Find where the given text appears and provide that cell's center as (x, y) coordinate. 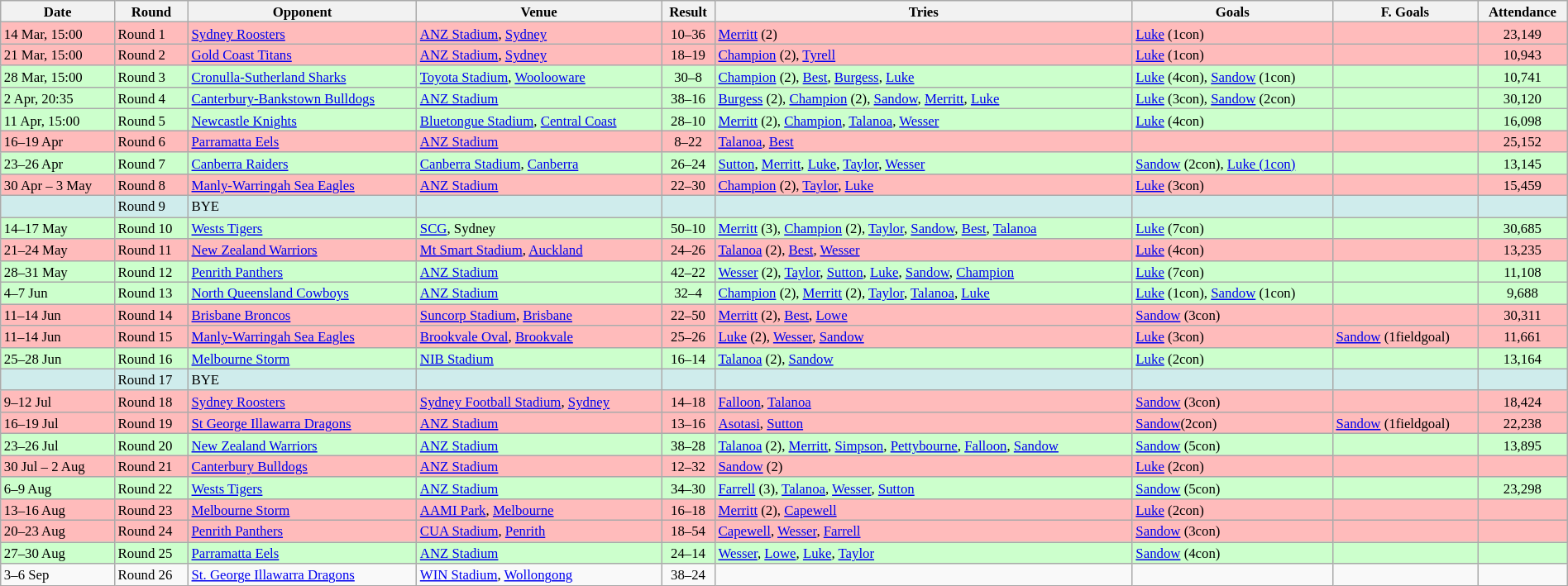
Merritt (2), Best, Lowe (923, 315)
42–22 (688, 271)
Sandow (4con) (1232, 553)
Round 15 (151, 336)
10–36 (688, 33)
Talanoa, Best (923, 141)
Merritt (2) (923, 33)
38–24 (688, 574)
Sandow (2) (923, 466)
18,424 (1523, 402)
13,235 (1523, 250)
Round 5 (151, 120)
Round 17 (151, 379)
Round 19 (151, 423)
16–19 Jul (58, 423)
22,238 (1523, 423)
Luke (3con), Sandow (2con) (1232, 98)
Round 24 (151, 531)
30–8 (688, 77)
13–16 Aug (58, 510)
Canterbury Bulldogs (302, 466)
Round 9 (151, 207)
Sutton, Merritt, Luke, Taylor, Wesser (923, 163)
Merritt (2), Capewell (923, 510)
Round (151, 12)
Brisbane Broncos (302, 315)
Round 14 (151, 315)
3–6 Sep (58, 574)
34–30 (688, 488)
WIN Stadium, Wollongong (539, 574)
Gold Coast Titans (302, 55)
18–54 (688, 531)
Toyota Stadium, Woolooware (539, 77)
Sandow (2con), Luke (1con) (1232, 163)
28–31 May (58, 271)
Round 13 (151, 293)
Cronulla-Sutherland Sharks (302, 77)
32–4 (688, 293)
Luke (2), Wesser, Sandow (923, 336)
6–9 Aug (58, 488)
Canberra Stadium, Canberra (539, 163)
Date (58, 12)
Burgess (2), Champion (2), Sandow, Merritt, Luke (923, 98)
16–19 Apr (58, 141)
16–14 (688, 358)
St George Illawarra Dragons (302, 423)
Bluetongue Stadium, Central Coast (539, 120)
12–32 (688, 466)
24–14 (688, 553)
Talanoa (2), Sandow (923, 358)
Goals (1232, 12)
Attendance (1523, 12)
CUA Stadium, Penrith (539, 531)
38–16 (688, 98)
30 Apr – 3 May (58, 185)
Round 18 (151, 402)
11 Apr, 15:00 (58, 120)
28 Mar, 15:00 (58, 77)
14 Mar, 15:00 (58, 33)
27–30 Aug (58, 553)
25,152 (1523, 141)
Round 1 (151, 33)
11,108 (1523, 271)
14–17 May (58, 228)
Newcastle Knights (302, 120)
16–18 (688, 510)
Champion (2), Tyrell (923, 55)
22–50 (688, 315)
21 Mar, 15:00 (58, 55)
F. Goals (1404, 12)
Round 20 (151, 445)
18–19 (688, 55)
North Queensland Cowboys (302, 293)
23–26 Jul (58, 445)
Round 10 (151, 228)
23,298 (1523, 488)
25–28 Jun (58, 358)
Round 7 (151, 163)
Round 4 (151, 98)
30 Jul – 2 Aug (58, 466)
8–22 (688, 141)
Capewell, Wesser, Farrell (923, 531)
22–30 (688, 185)
13–16 (688, 423)
Round 3 (151, 77)
Round 16 (151, 358)
Round 2 (151, 55)
Result (688, 12)
Tries (923, 12)
Round 8 (151, 185)
Round 26 (151, 574)
SCG, Sydney (539, 228)
Champion (2), Merritt (2), Taylor, Talanoa, Luke (923, 293)
Round 11 (151, 250)
26–24 (688, 163)
16,098 (1523, 120)
Venue (539, 12)
Round 6 (151, 141)
Round 22 (151, 488)
Round 12 (151, 271)
30,120 (1523, 98)
14–18 (688, 402)
30,311 (1523, 315)
Wesser (2), Taylor, Sutton, Luke, Sandow, Champion (923, 271)
Canberra Raiders (302, 163)
13,145 (1523, 163)
13,164 (1523, 358)
10,741 (1523, 77)
2 Apr, 20:35 (58, 98)
Round 25 (151, 553)
Mt Smart Stadium, Auckland (539, 250)
23–26 Apr (58, 163)
Sandow(2con) (1232, 423)
St. George Illawarra Dragons (302, 574)
Champion (2), Best, Burgess, Luke (923, 77)
Wesser, Lowe, Luke, Taylor (923, 553)
Luke (1con), Sandow (1con) (1232, 293)
15,459 (1523, 185)
4–7 Jun (58, 293)
Talanoa (2), Best, Wesser (923, 250)
Asotasi, Sutton (923, 423)
Farrell (3), Talanoa, Wesser, Sutton (923, 488)
38–28 (688, 445)
23,149 (1523, 33)
50–10 (688, 228)
25–26 (688, 336)
Round 21 (151, 466)
Opponent (302, 12)
Merritt (3), Champion (2), Taylor, Sandow, Best, Talanoa (923, 228)
13,895 (1523, 445)
Falloon, Talanoa (923, 402)
9,688 (1523, 293)
21–24 May (58, 250)
Sydney Football Stadium, Sydney (539, 402)
20–23 Aug (58, 531)
Talanoa (2), Merritt, Simpson, Pettybourne, Falloon, Sandow (923, 445)
10,943 (1523, 55)
Champion (2), Taylor, Luke (923, 185)
Canterbury-Bankstown Bulldogs (302, 98)
Round 23 (151, 510)
Luke (4con), Sandow (1con) (1232, 77)
30,685 (1523, 228)
24–26 (688, 250)
9–12 Jul (58, 402)
Brookvale Oval, Brookvale (539, 336)
Suncorp Stadium, Brisbane (539, 315)
28–10 (688, 120)
NIB Stadium (539, 358)
AAMI Park, Melbourne (539, 510)
Merritt (2), Champion, Talanoa, Wesser (923, 120)
11,661 (1523, 336)
